Return (X, Y) of the center of cell containing provided text 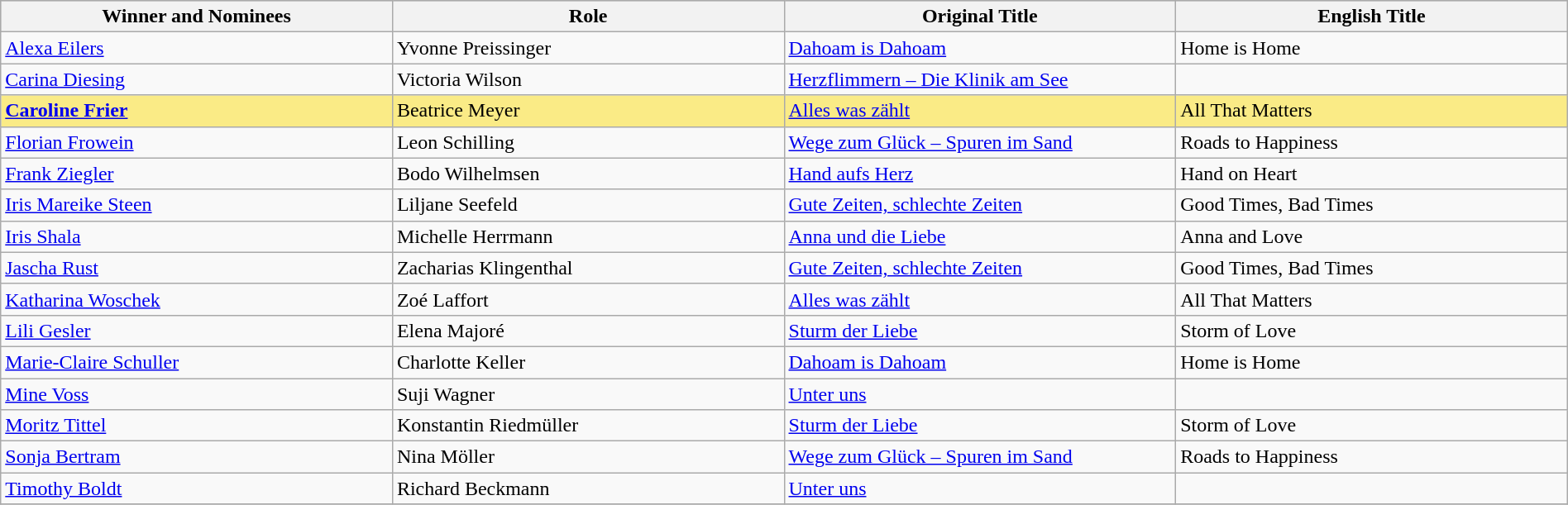
Beatrice Meyer (588, 111)
Caroline Frier (197, 111)
Anna and Love (1372, 236)
Katharina Woschek (197, 299)
Zacharias Klingenthal (588, 268)
Timothy Boldt (197, 488)
Hand aufs Herz (980, 174)
Carina Diesing (197, 79)
Liljane Seefeld (588, 205)
Iris Mareike Steen (197, 205)
Herzflimmern – Die Klinik am See (980, 79)
Leon Schilling (588, 142)
Mine Voss (197, 394)
Yvonne Preissinger (588, 48)
Role (588, 17)
Original Title (980, 17)
Iris Shala (197, 236)
Winner and Nominees (197, 17)
Elena Majoré (588, 331)
Anna und die Liebe (980, 236)
Lili Gesler (197, 331)
Victoria Wilson (588, 79)
Alexa Eilers (197, 48)
Suji Wagner (588, 394)
Zoé Laffort (588, 299)
English Title (1372, 17)
Hand on Heart (1372, 174)
Marie-Claire Schuller (197, 362)
Bodo Wilhelmsen (588, 174)
Moritz Tittel (197, 426)
Charlotte Keller (588, 362)
Florian Frowein (197, 142)
Michelle Herrmann (588, 236)
Konstantin Riedmüller (588, 426)
Jascha Rust (197, 268)
Sonja Bertram (197, 457)
Frank Ziegler (197, 174)
Richard Beckmann (588, 488)
Nina Möller (588, 457)
